Determine the (x, y) coordinate at the center of the cell enclosing the given text.  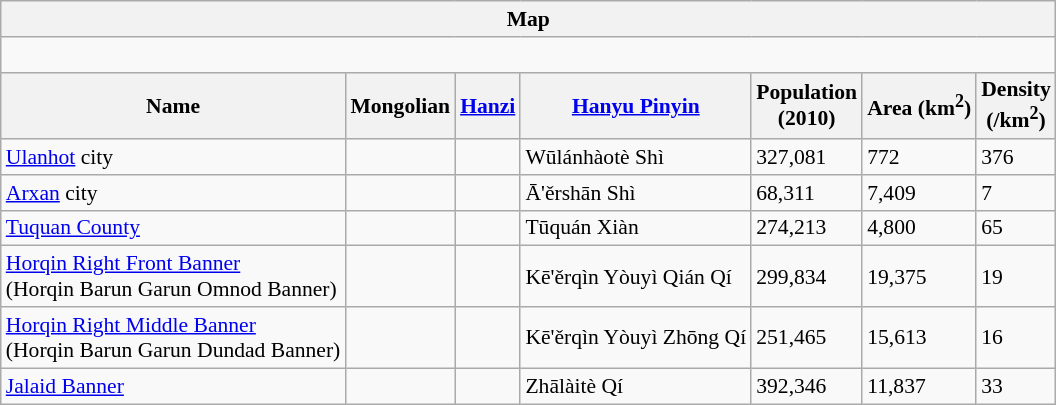
251,465 (806, 338)
15,613 (919, 338)
68,311 (806, 193)
Population(2010) (806, 106)
Hanzi (488, 106)
Jalaid Banner (174, 386)
Ā'ěrshān Shì (636, 193)
Name (174, 106)
Hanyu Pinyin (636, 106)
19 (1016, 276)
Mongolian (400, 106)
Kē'ěrqìn Yòuyì Zhōng Qí (636, 338)
65 (1016, 228)
11,837 (919, 386)
33 (1016, 386)
7 (1016, 193)
Horqin Right Middle Banner(Horqin Barun Garun Dundad Banner) (174, 338)
392,346 (806, 386)
Wūlánhàotè Shì (636, 157)
7,409 (919, 193)
Arxan city (174, 193)
Zhālàitè Qí (636, 386)
274,213 (806, 228)
327,081 (806, 157)
Density(/km2) (1016, 106)
772 (919, 157)
Area (km2) (919, 106)
376 (1016, 157)
Horqin Right Front Banner(Horqin Barun Garun Omnod Banner) (174, 276)
Ulanhot city (174, 157)
16 (1016, 338)
Kē'ěrqìn Yòuyì Qián Qí (636, 276)
19,375 (919, 276)
Tūquán Xiàn (636, 228)
299,834 (806, 276)
4,800 (919, 228)
Map (528, 19)
Tuquan County (174, 228)
